Provide the (x, y) coordinate of the cell's center where the given text is located.  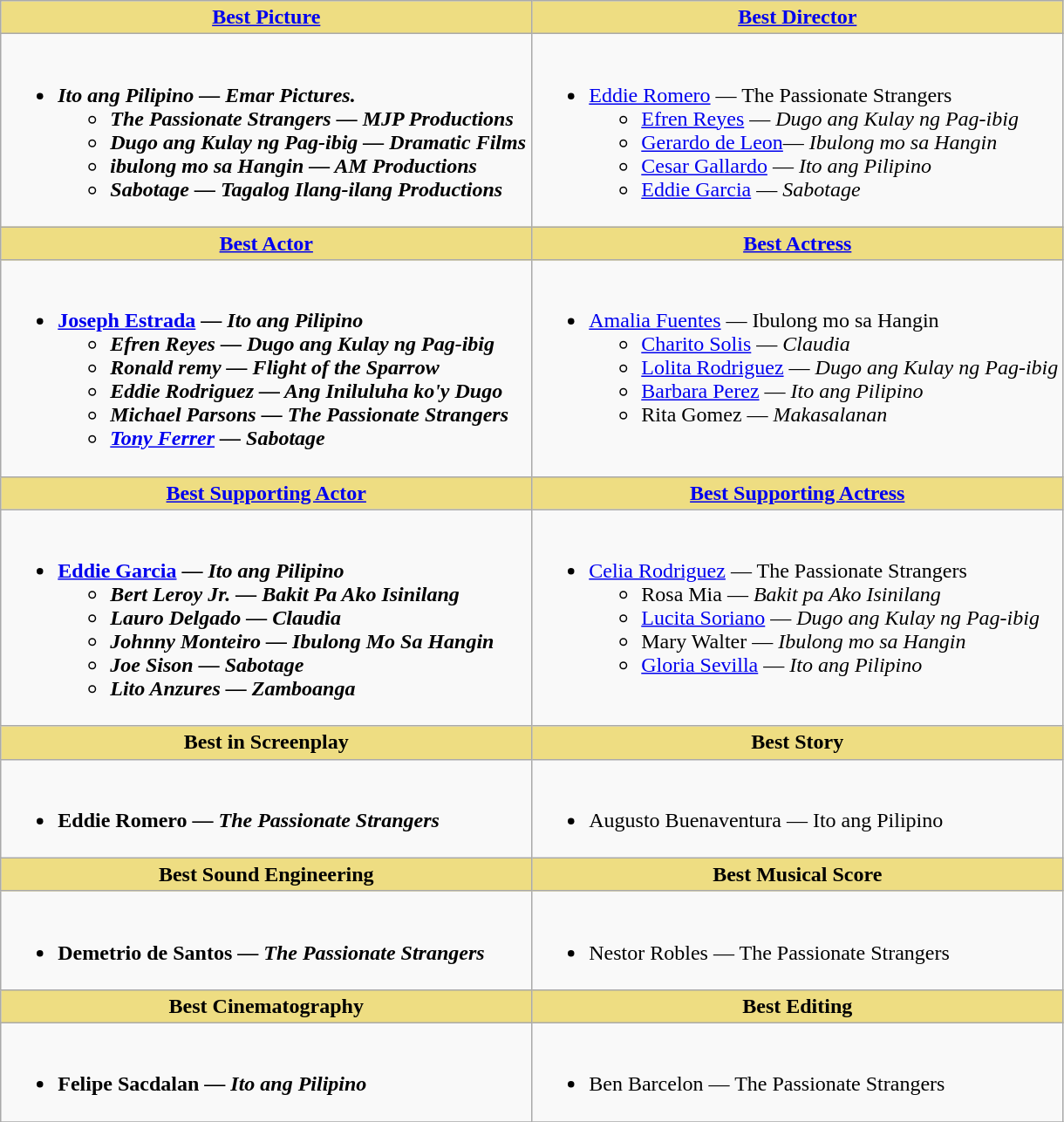
Augusto Buenaventura — Ito ang Pilipino (797, 808)
Best Sound Engineering (267, 874)
Best Picture (267, 17)
Best Supporting Actress (797, 493)
Felipe Sacdalan — Ito ang Pilipino (267, 1071)
Best Actor (267, 243)
Ben Barcelon — The Passionate Strangers (797, 1071)
Best in Screenplay (267, 742)
Best Editing (797, 1006)
Best Supporting Actor (267, 493)
Demetrio de Santos — The Passionate Strangers (267, 941)
Nestor Robles — The Passionate Strangers (797, 941)
Best Musical Score (797, 874)
Best Story (797, 742)
Best Actress (797, 243)
Best Cinematography (267, 1006)
Best Director (797, 17)
Eddie Romero — The Passionate Strangers (267, 808)
